Find where the given text appears and provide that cell's center as (x, y) coordinate. 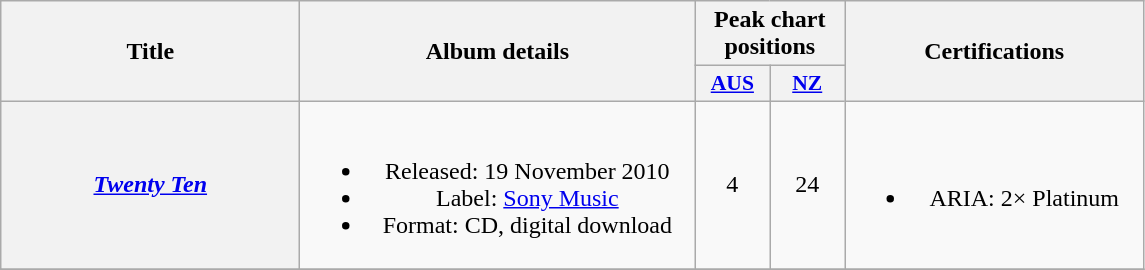
24 (808, 184)
Twenty Ten (150, 184)
Peak chart positions (770, 34)
Certifications (994, 52)
ARIA: 2× Platinum (994, 184)
Title (150, 52)
NZ (808, 84)
AUS (732, 84)
4 (732, 184)
Released: 19 November 2010Label: Sony MusicFormat: CD, digital download (498, 184)
Album details (498, 52)
